Provide the (x, y) coordinate of the cell's center where the given text is located.  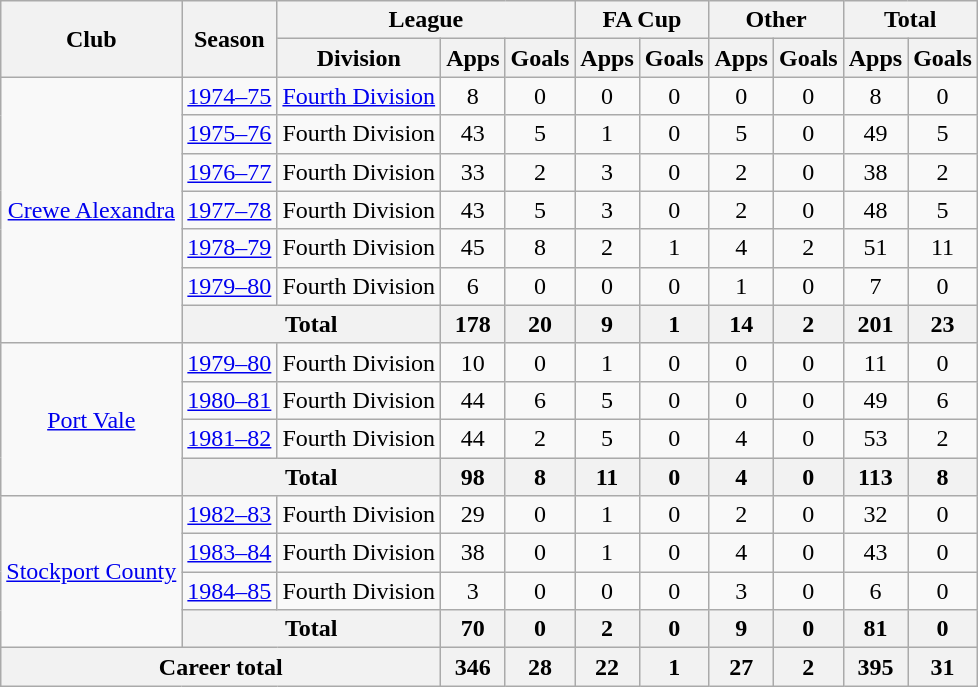
1980–81 (230, 400)
Port Vale (92, 419)
14 (741, 324)
1983–84 (230, 553)
23 (943, 324)
Stockport County (92, 572)
201 (875, 324)
Club (92, 39)
81 (875, 629)
Crewe Alexandra (92, 210)
Other (776, 20)
31 (943, 667)
7 (875, 286)
League (426, 20)
1978–79 (230, 248)
51 (875, 248)
1975–76 (230, 134)
1974–75 (230, 96)
33 (473, 172)
1982–83 (230, 515)
FA Cup (642, 20)
Division (359, 58)
346 (473, 667)
28 (540, 667)
22 (607, 667)
45 (473, 248)
53 (875, 438)
20 (540, 324)
113 (875, 477)
1976–77 (230, 172)
395 (875, 667)
1984–85 (230, 591)
1981–82 (230, 438)
10 (473, 362)
98 (473, 477)
1977–78 (230, 210)
Career total (221, 667)
32 (875, 515)
Season (230, 39)
48 (875, 210)
27 (741, 667)
178 (473, 324)
70 (473, 629)
29 (473, 515)
